Locate the cell with the specified text and output its [X, Y] center coordinate. 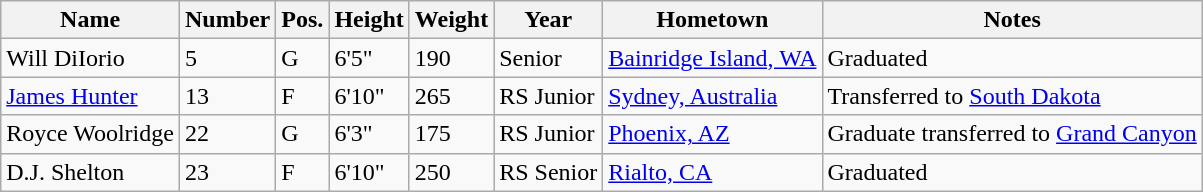
RS Senior [548, 172]
Transferred to South Dakota [1012, 96]
265 [451, 96]
5 [227, 58]
Sydney, Australia [712, 96]
Phoenix, AZ [712, 134]
Name [90, 20]
Pos. [302, 20]
13 [227, 96]
Year [548, 20]
D.J. Shelton [90, 172]
Senior [548, 58]
Number [227, 20]
6'3" [369, 134]
Bainridge Island, WA [712, 58]
Rialto, CA [712, 172]
Weight [451, 20]
Notes [1012, 20]
6'5" [369, 58]
175 [451, 134]
Height [369, 20]
23 [227, 172]
Graduate transferred to Grand Canyon [1012, 134]
Royce Woolridge [90, 134]
Will DiIorio [90, 58]
James Hunter [90, 96]
250 [451, 172]
190 [451, 58]
Hometown [712, 20]
22 [227, 134]
